For the text-containing cell, return its midpoint in (X, Y) coordinate format. 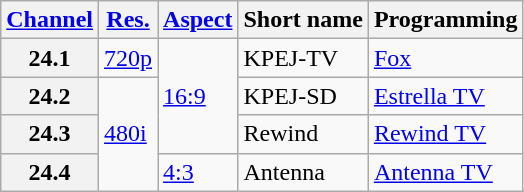
Rewind TV (446, 134)
24.3 (50, 134)
16:9 (198, 96)
Res. (128, 20)
4:3 (198, 172)
24.2 (50, 96)
Short name (303, 20)
KPEJ-SD (303, 96)
Channel (50, 20)
KPEJ-TV (303, 58)
Antenna (303, 172)
24.4 (50, 172)
Estrella TV (446, 96)
Fox (446, 58)
Rewind (303, 134)
Programming (446, 20)
480i (128, 134)
Antenna TV (446, 172)
720p (128, 58)
Aspect (198, 20)
24.1 (50, 58)
